Output the [X, Y] coordinate of the center of the cell containing the given text.  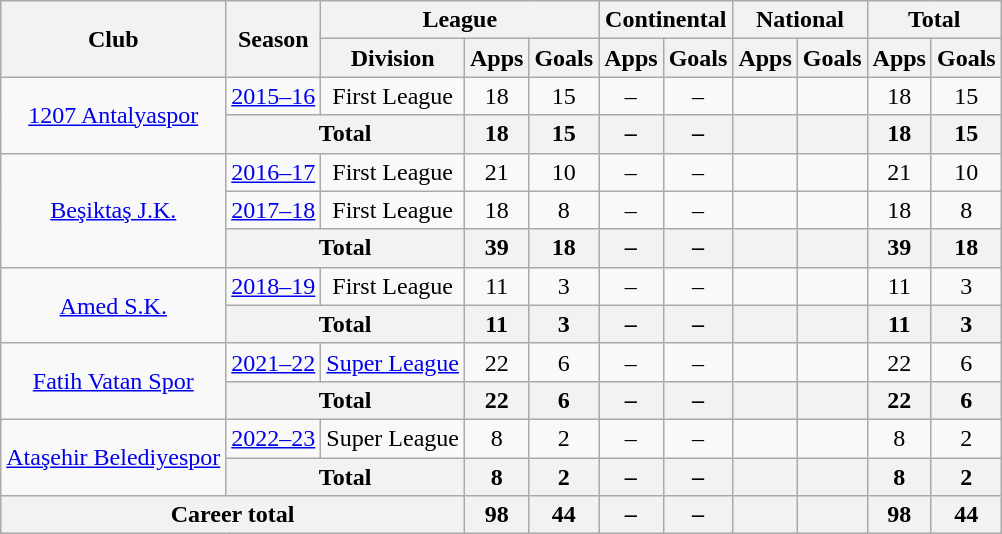
Beşiktaş J.K. [114, 210]
2016–17 [274, 172]
2017–18 [274, 210]
1207 Antalyaspor [114, 115]
Division [393, 58]
2022–23 [274, 438]
2018–19 [274, 286]
2021–22 [274, 362]
Amed S.K. [114, 305]
Season [274, 39]
Career total [233, 515]
Ataşehir Belediyespor [114, 457]
Fatih Vatan Spor [114, 381]
Continental [666, 20]
Club [114, 39]
2015–16 [274, 96]
League [460, 20]
National [800, 20]
